Extract the (X, Y) coordinate from the center of the cell holding the provided text.  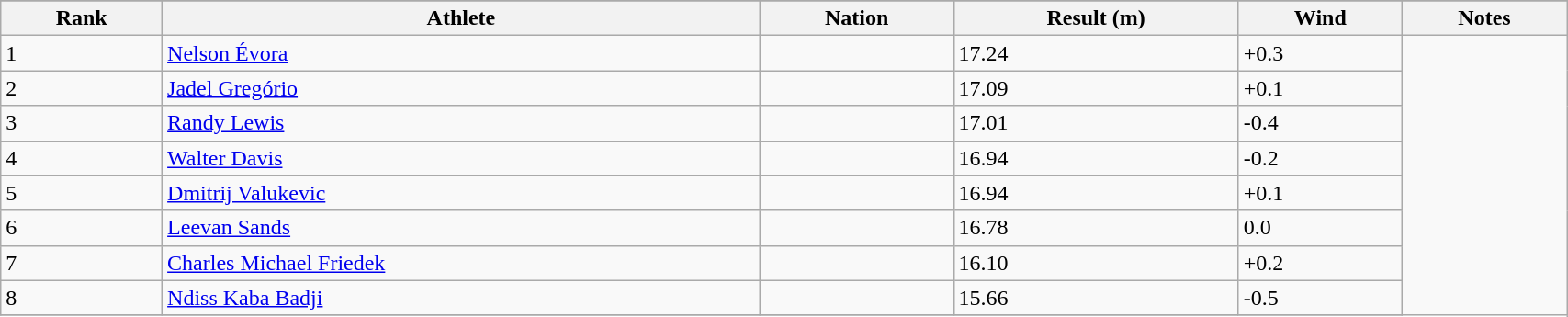
17.01 (1096, 123)
0.0 (1320, 228)
Leevan Sands (461, 228)
Nation (856, 18)
3 (82, 123)
Notes (1484, 18)
5 (82, 193)
7 (82, 263)
16.10 (1096, 263)
1 (82, 53)
Dmitrij Valukevic (461, 193)
Ndiss Kaba Badji (461, 298)
Nelson Évora (461, 53)
Walter Davis (461, 158)
8 (82, 298)
-0.4 (1320, 123)
17.09 (1096, 88)
-0.2 (1320, 158)
6 (82, 228)
Randy Lewis (461, 123)
+0.3 (1320, 53)
Wind (1320, 18)
Rank (82, 18)
Jadel Gregório (461, 88)
Charles Michael Friedek (461, 263)
+0.2 (1320, 263)
Athlete (461, 18)
4 (82, 158)
16.78 (1096, 228)
Result (m) (1096, 18)
15.66 (1096, 298)
17.24 (1096, 53)
2 (82, 88)
-0.5 (1320, 298)
